Extract the [X, Y] coordinate from the center of the cell holding the provided text.  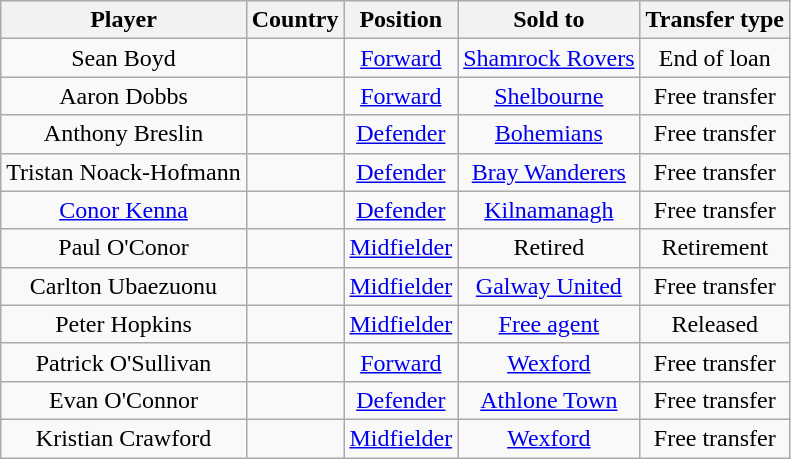
Patrick O'Sullivan [124, 362]
Carlton Ubaezuonu [124, 286]
Bray Wanderers [549, 172]
Retired [549, 248]
Released [714, 324]
Kilnamanagh [549, 210]
Evan O'Connor [124, 400]
Shamrock Rovers [549, 58]
Free agent [549, 324]
Sean Boyd [124, 58]
Transfer type [714, 20]
Peter Hopkins [124, 324]
Bohemians [549, 134]
Tristan Noack-Hofmann [124, 172]
Shelbourne [549, 96]
Athlone Town [549, 400]
Conor Kenna [124, 210]
Sold to [549, 20]
End of loan [714, 58]
Aaron Dobbs [124, 96]
Galway United [549, 286]
Position [401, 20]
Paul O'Conor [124, 248]
Anthony Breslin [124, 134]
Player [124, 20]
Kristian Crawford [124, 438]
Retirement [714, 248]
Country [295, 20]
